Determine the (x, y) coordinate at the center of the cell enclosing the given text.  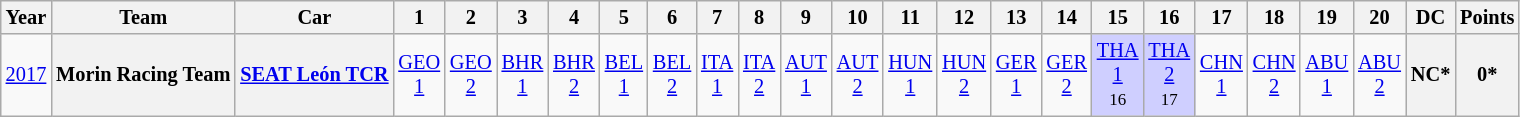
THA116 (1118, 75)
ITA1 (717, 75)
GER1 (1016, 75)
14 (1066, 17)
0* (1487, 75)
12 (964, 17)
8 (759, 17)
BEL2 (672, 75)
19 (1326, 17)
Team (143, 17)
5 (624, 17)
10 (858, 17)
NC* (1430, 75)
17 (1222, 17)
GEO2 (471, 75)
Year (26, 17)
3 (523, 17)
2017 (26, 75)
13 (1016, 17)
ABU1 (1326, 75)
BEL1 (624, 75)
HUN1 (910, 75)
7 (717, 17)
6 (672, 17)
CHN2 (1274, 75)
4 (574, 17)
2 (471, 17)
9 (806, 17)
BHR2 (574, 75)
18 (1274, 17)
20 (1380, 17)
Car (314, 17)
SEAT León TCR (314, 75)
AUT1 (806, 75)
ABU2 (1380, 75)
THA217 (1169, 75)
DC (1430, 17)
ITA2 (759, 75)
11 (910, 17)
HUN2 (964, 75)
1 (419, 17)
Morin Racing Team (143, 75)
GEO1 (419, 75)
15 (1118, 17)
AUT2 (858, 75)
GER2 (1066, 75)
Points (1487, 17)
16 (1169, 17)
CHN1 (1222, 75)
BHR1 (523, 75)
